Determine the [X, Y] coordinate at the center of the cell enclosing the given text.  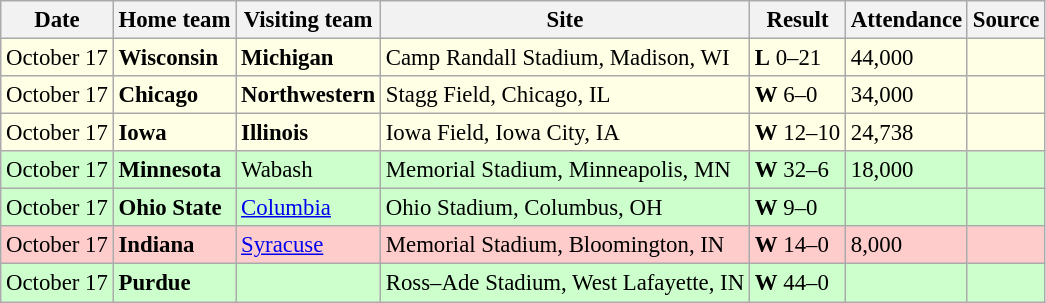
24,738 [906, 133]
Stagg Field, Chicago, IL [564, 95]
Illinois [308, 133]
8,000 [906, 245]
Iowa Field, Iowa City, IA [564, 133]
Purdue [174, 283]
44,000 [906, 58]
Camp Randall Stadium, Madison, WI [564, 58]
W 32–6 [797, 170]
Ohio State [174, 208]
W 9–0 [797, 208]
Ross–Ade Stadium, West Lafayette, IN [564, 283]
Michigan [308, 58]
Columbia [308, 208]
Date [57, 20]
W 12–10 [797, 133]
Chicago [174, 95]
Home team [174, 20]
Syracuse [308, 245]
W 44–0 [797, 283]
Visiting team [308, 20]
Memorial Stadium, Minneapolis, MN [564, 170]
18,000 [906, 170]
W 6–0 [797, 95]
34,000 [906, 95]
Result [797, 20]
Ohio Stadium, Columbus, OH [564, 208]
Wisconsin [174, 58]
Wabash [308, 170]
Minnesota [174, 170]
Site [564, 20]
L 0–21 [797, 58]
Source [1006, 20]
W 14–0 [797, 245]
Memorial Stadium, Bloomington, IN [564, 245]
Attendance [906, 20]
Northwestern [308, 95]
Indiana [174, 245]
Iowa [174, 133]
